Locate the cell with the specified text and output its (X, Y) center coordinate. 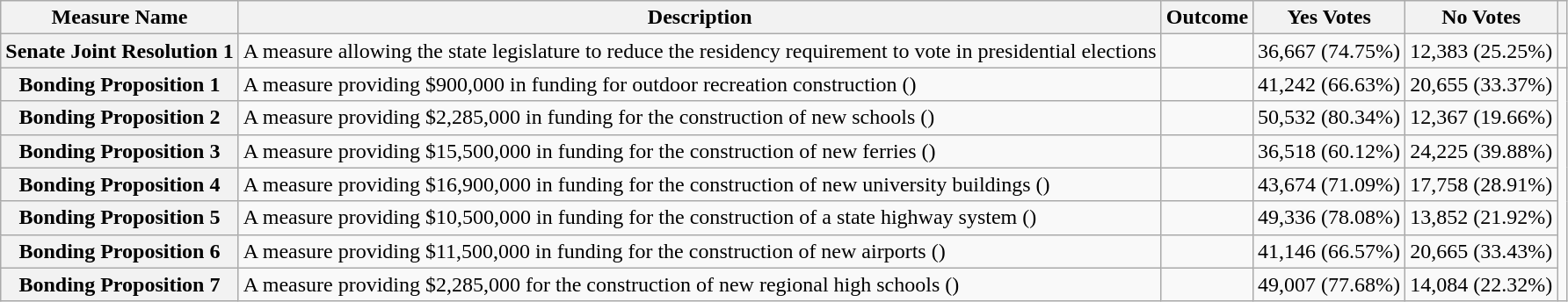
49,336 (78.08%) (1329, 218)
Bonding Proposition 1 (120, 84)
41,146 (66.57%) (1329, 251)
24,225 (39.88%) (1482, 151)
13,852 (21.92%) (1482, 218)
50,532 (80.34%) (1329, 118)
20,665 (33.43%) (1482, 251)
Measure Name (120, 18)
12,367 (19.66%) (1482, 118)
14,084 (22.32%) (1482, 284)
Description (700, 18)
Bonding Proposition 4 (120, 184)
20,655 (33.37%) (1482, 84)
A measure providing $10,500,000 in funding for the construction of a state highway system () (700, 218)
A measure allowing the state legislature to reduce the residency requirement to vote in presidential elections (700, 51)
A measure providing $2,285,000 in funding for the construction of new schools () (700, 118)
43,674 (71.09%) (1329, 184)
A measure providing $2,285,000 for the construction of new regional high schools () (700, 284)
17,758 (28.91%) (1482, 184)
Bonding Proposition 6 (120, 251)
Bonding Proposition 7 (120, 284)
A measure providing $900,000 in funding for outdoor recreation construction () (700, 84)
36,667 (74.75%) (1329, 51)
41,242 (66.63%) (1329, 84)
12,383 (25.25%) (1482, 51)
Outcome (1207, 18)
Bonding Proposition 2 (120, 118)
A measure providing $15,500,000 in funding for the construction of new ferries () (700, 151)
36,518 (60.12%) (1329, 151)
Senate Joint Resolution 1 (120, 51)
Bonding Proposition 5 (120, 218)
No Votes (1482, 18)
49,007 (77.68%) (1329, 284)
Bonding Proposition 3 (120, 151)
A measure providing $16,900,000 in funding for the construction of new university buildings () (700, 184)
Yes Votes (1329, 18)
A measure providing $11,500,000 in funding for the construction of new airports () (700, 251)
